Return the [X, Y] coordinate for the center point of the cell that contains the specified text.  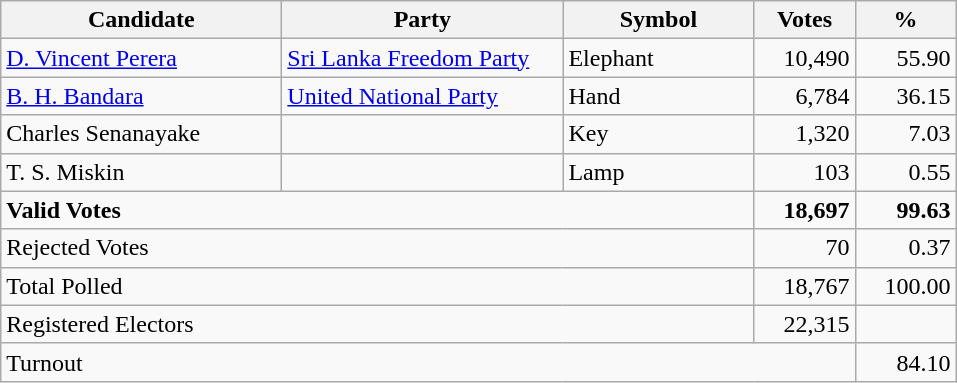
Charles Senanayake [142, 134]
Lamp [658, 172]
7.03 [906, 134]
1,320 [804, 134]
Total Polled [378, 286]
0.37 [906, 248]
84.10 [906, 362]
103 [804, 172]
D. Vincent Perera [142, 58]
18,697 [804, 210]
Votes [804, 20]
Valid Votes [378, 210]
Party [422, 20]
55.90 [906, 58]
18,767 [804, 286]
10,490 [804, 58]
Registered Electors [378, 324]
Turnout [428, 362]
Hand [658, 96]
Elephant [658, 58]
36.15 [906, 96]
T. S. Miskin [142, 172]
70 [804, 248]
Key [658, 134]
Sri Lanka Freedom Party [422, 58]
6,784 [804, 96]
United National Party [422, 96]
99.63 [906, 210]
Rejected Votes [378, 248]
Symbol [658, 20]
B. H. Bandara [142, 96]
100.00 [906, 286]
Candidate [142, 20]
0.55 [906, 172]
22,315 [804, 324]
% [906, 20]
